Output the (x, y) coordinate of the center of the cell containing the given text.  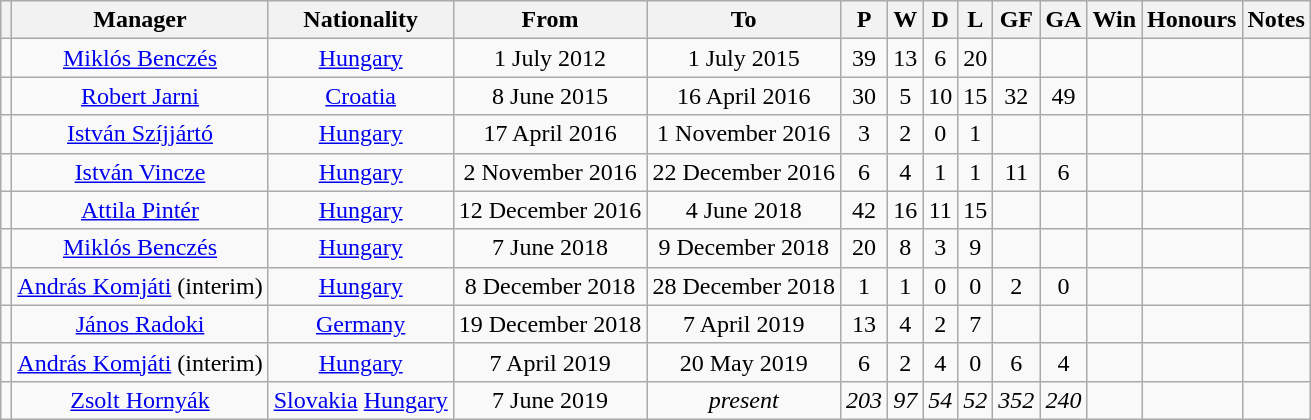
4 June 2018 (744, 210)
Honours (1192, 20)
István Szíjjártó (140, 134)
28 December 2018 (744, 286)
Zsolt Hornyák (140, 400)
352 (1016, 400)
9 December 2018 (744, 248)
W (906, 20)
2 November 2016 (550, 172)
203 (864, 400)
Attila Pintér (140, 210)
30 (864, 96)
52 (976, 400)
1 July 2012 (550, 58)
20 May 2019 (744, 362)
GA (1064, 20)
From (550, 20)
1 July 2015 (744, 58)
7 June 2019 (550, 400)
Manager (140, 20)
Win (1114, 20)
1 November 2016 (744, 134)
42 (864, 210)
P (864, 20)
Croatia (360, 96)
12 December 2016 (550, 210)
7 June 2018 (550, 248)
Slovakia Hungary (360, 400)
19 December 2018 (550, 324)
240 (1064, 400)
Robert Jarni (140, 96)
8 June 2015 (550, 96)
7 (976, 324)
present (744, 400)
39 (864, 58)
L (976, 20)
János Radoki (140, 324)
8 December 2018 (550, 286)
To (744, 20)
10 (940, 96)
5 (906, 96)
9 (976, 248)
D (940, 20)
Germany (360, 324)
54 (940, 400)
Notes (1276, 20)
97 (906, 400)
22 December 2016 (744, 172)
István Vincze (140, 172)
8 (906, 248)
16 April 2016 (744, 96)
17 April 2016 (550, 134)
Nationality (360, 20)
16 (906, 210)
GF (1016, 20)
32 (1016, 96)
49 (1064, 96)
